Scan for the cell matching the given text and deliver its (x, y) coordinate at center. 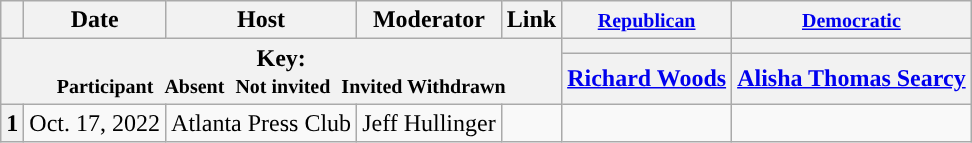
Link (531, 20)
Atlanta Press Club (262, 123)
Republican (647, 20)
Democratic (852, 20)
Richard Woods (647, 78)
Key: Participant Absent Not invited Invited Withdrawn (282, 72)
Host (262, 20)
1 (12, 123)
Date (95, 20)
Oct. 17, 2022 (95, 123)
Moderator (430, 20)
Alisha Thomas Searcy (852, 78)
Jeff Hullinger (430, 123)
